Return the [X, Y] coordinate for the center point of the cell that contains the specified text.  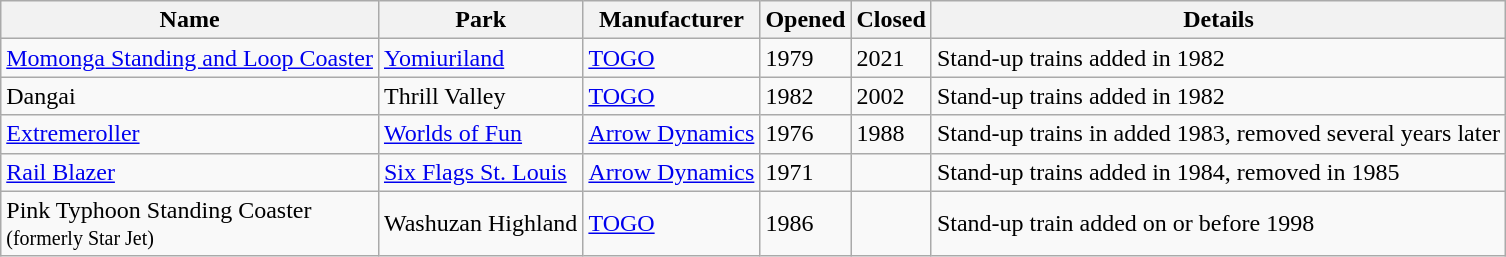
Closed [891, 20]
1971 [806, 172]
Stand-up trains in added 1983, removed several years later [1218, 134]
1979 [806, 58]
1976 [806, 134]
Opened [806, 20]
1986 [806, 224]
Stand-up trains added in 1984, removed in 1985 [1218, 172]
Worlds of Fun [480, 134]
1988 [891, 134]
1982 [806, 96]
2021 [891, 58]
Yomiuriland [480, 58]
Name [190, 20]
Rail Blazer [190, 172]
Park [480, 20]
Stand-up train added on or before 1998 [1218, 224]
Six Flags St. Louis [480, 172]
Pink Typhoon Standing Coaster(formerly Star Jet) [190, 224]
Manufacturer [672, 20]
Washuzan Highland [480, 224]
Details [1218, 20]
Thrill Valley [480, 96]
Momonga Standing and Loop Coaster [190, 58]
Dangai [190, 96]
Extremeroller [190, 134]
2002 [891, 96]
